Return the (x, y) coordinate for the center point of the cell that contains the specified text.  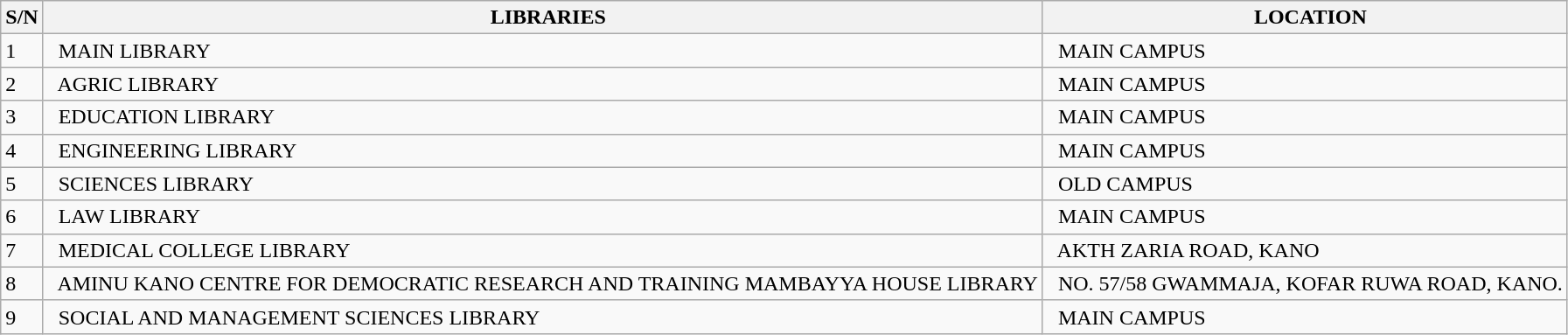
4 (22, 150)
7 (22, 250)
EDUCATION LIBRARY (542, 117)
AMINU KANO CENTRE FOR DEMOCRATIC RESEARCH AND TRAINING MAMBAYYA HOUSE LIBRARY (542, 283)
1 (22, 51)
SOCIAL AND MANAGEMENT SCIENCES LIBRARY (542, 317)
AKTH ZARIA ROAD, KANO (1305, 250)
LAW LIBRARY (542, 217)
8 (22, 283)
SCIENCES LIBRARY (542, 184)
LOCATION (1305, 17)
6 (22, 217)
MAIN LIBRARY (542, 51)
S/N (22, 17)
LIBRARIES (542, 17)
9 (22, 317)
ENGINEERING LIBRARY (542, 150)
MEDICAL COLLEGE LIBRARY (542, 250)
5 (22, 184)
2 (22, 84)
3 (22, 117)
OLD CAMPUS (1305, 184)
AGRIC LIBRARY (542, 84)
NO. 57/58 GWAMMAJA, KOFAR RUWA ROAD, KANO. (1305, 283)
